Return the (X, Y) coordinate for the center point of the cell that contains the specified text.  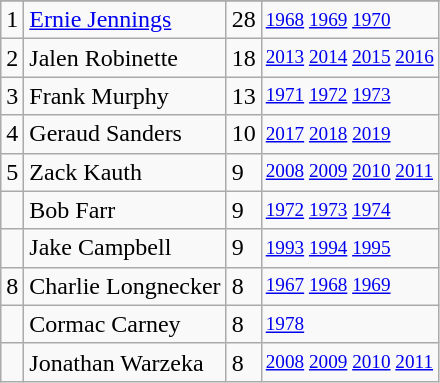
13 (244, 96)
Charlie Longnecker (125, 286)
Jonathan Warzeka (125, 362)
2 (12, 58)
1967 1968 1969 (350, 286)
Bob Farr (125, 210)
Jake Campbell (125, 248)
3 (12, 96)
1978 (350, 324)
1971 1972 1973 (350, 96)
1 (12, 20)
5 (12, 172)
Frank Murphy (125, 96)
Zack Kauth (125, 172)
1968 1969 1970 (350, 20)
2013 2014 2015 2016 (350, 58)
28 (244, 20)
2017 2018 2019 (350, 134)
1972 1973 1974 (350, 210)
Geraud Sanders (125, 134)
Ernie Jennings (125, 20)
10 (244, 134)
1993 1994 1995 (350, 248)
18 (244, 58)
Cormac Carney (125, 324)
4 (12, 134)
Jalen Robinette (125, 58)
